Detect which cell encompasses the target text, then output its (X, Y) center coordinate. 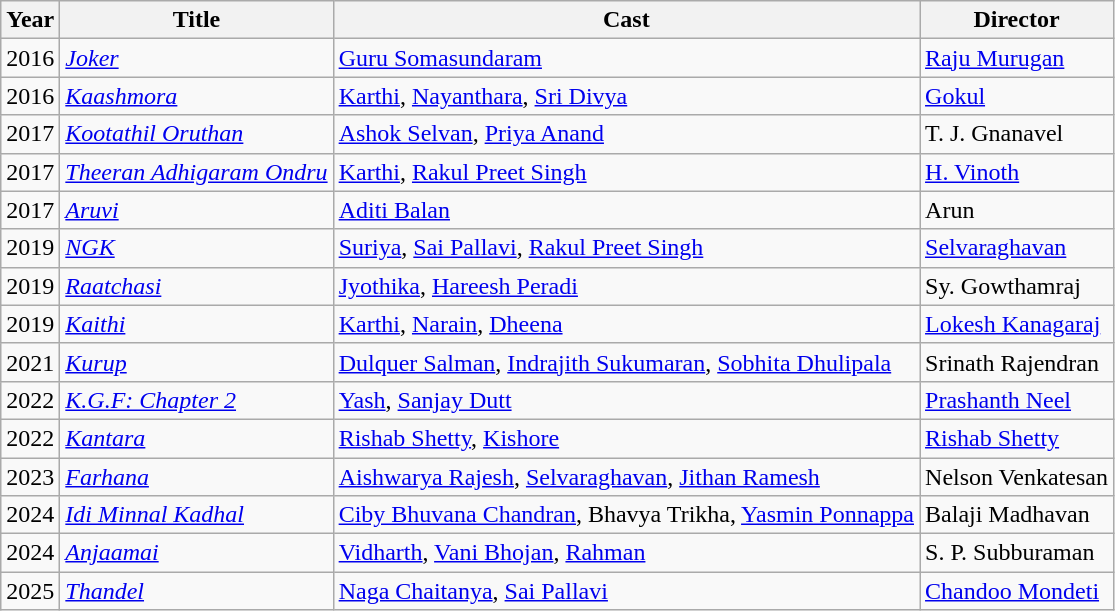
Anjaamai (196, 553)
Dulquer Salman, Indrajith Sukumaran, Sobhita Dhulipala (626, 362)
Vidharth, Vani Bhojan, Rahman (626, 553)
Selvaraghavan (1017, 248)
Karthi, Nayanthara, Sri Divya (626, 96)
Rishab Shetty (1017, 438)
Jyothika, Hareesh Peradi (626, 286)
Thandel (196, 591)
Aishwarya Rajesh, Selvaraghavan, Jithan Ramesh (626, 477)
Srinath Rajendran (1017, 362)
T. J. Gnanavel (1017, 134)
Cast (626, 20)
Title (196, 20)
H. Vinoth (1017, 172)
2025 (30, 591)
Prashanth Neel (1017, 400)
Aruvi (196, 210)
Farhana (196, 477)
Kaithi (196, 324)
2021 (30, 362)
S. P. Subburaman (1017, 553)
Raju Murugan (1017, 58)
Naga Chaitanya, Sai Pallavi (626, 591)
K.G.F: Chapter 2 (196, 400)
Nelson Venkatesan (1017, 477)
Idi Minnal Kadhal (196, 515)
Ashok Selvan, Priya Anand (626, 134)
Kurup (196, 362)
Lokesh Kanagaraj (1017, 324)
Arun (1017, 210)
Sy. Gowthamraj (1017, 286)
Kantara (196, 438)
Chandoo Mondeti (1017, 591)
Karthi, Narain, Dheena (626, 324)
Karthi, Rakul Preet Singh (626, 172)
Year (30, 20)
Rishab Shetty, Kishore (626, 438)
Joker (196, 58)
Director (1017, 20)
Yash, Sanjay Dutt (626, 400)
Guru Somasundaram (626, 58)
Aditi Balan (626, 210)
Ciby Bhuvana Chandran, Bhavya Trikha, Yasmin Ponnappa (626, 515)
Balaji Madhavan (1017, 515)
Kootathil Oruthan (196, 134)
Gokul (1017, 96)
Suriya, Sai Pallavi, Rakul Preet Singh (626, 248)
Theeran Adhigaram Ondru (196, 172)
Kaashmora (196, 96)
Raatchasi (196, 286)
NGK (196, 248)
2023 (30, 477)
